For the text-containing cell, return its midpoint in [x, y] coordinate format. 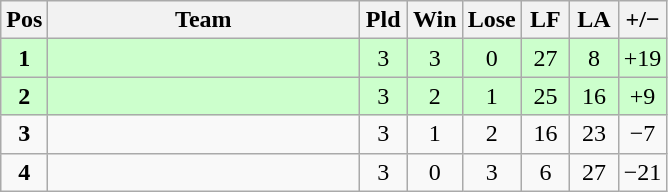
6 [546, 172]
Pos [24, 20]
23 [594, 134]
25 [546, 96]
LF [546, 20]
Lose [492, 20]
LA [594, 20]
Win [434, 20]
−21 [642, 172]
Pld [384, 20]
+/− [642, 20]
4 [24, 172]
+9 [642, 96]
−7 [642, 134]
Team [204, 20]
+19 [642, 58]
8 [594, 58]
